Locate the cell with the specified text and output its [X, Y] center coordinate. 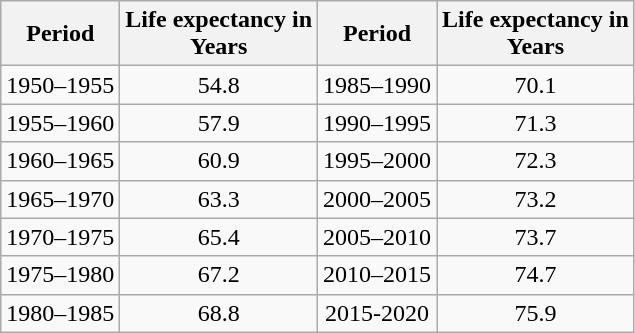
1990–1995 [378, 123]
1955–1960 [60, 123]
57.9 [219, 123]
73.7 [536, 237]
75.9 [536, 313]
2000–2005 [378, 199]
1965–1970 [60, 199]
71.3 [536, 123]
70.1 [536, 85]
2010–2015 [378, 275]
63.3 [219, 199]
67.2 [219, 275]
1970–1975 [60, 237]
65.4 [219, 237]
74.7 [536, 275]
1980–1985 [60, 313]
1975–1980 [60, 275]
73.2 [536, 199]
1985–1990 [378, 85]
2015-2020 [378, 313]
1960–1965 [60, 161]
72.3 [536, 161]
54.8 [219, 85]
1950–1955 [60, 85]
60.9 [219, 161]
68.8 [219, 313]
2005–2010 [378, 237]
1995–2000 [378, 161]
